Return (x, y) of the center of cell containing provided text 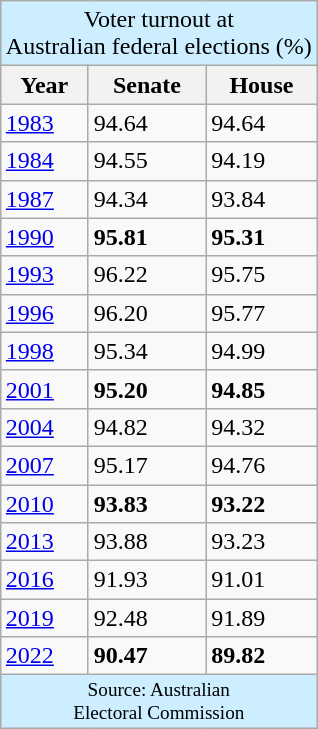
94.85 (262, 389)
2013 (44, 542)
94.34 (147, 199)
94.99 (262, 351)
91.01 (262, 580)
90.47 (147, 656)
95.77 (262, 313)
89.82 (262, 656)
95.34 (147, 351)
94.32 (262, 427)
1993 (44, 275)
1987 (44, 199)
2016 (44, 580)
92.48 (147, 618)
2019 (44, 618)
1998 (44, 351)
96.22 (147, 275)
93.83 (147, 503)
94.76 (262, 465)
91.93 (147, 580)
House (262, 85)
95.81 (147, 237)
1996 (44, 313)
91.89 (262, 618)
93.23 (262, 542)
95.20 (147, 389)
93.88 (147, 542)
Voter turnout atAustralian federal elections (%) (158, 34)
95.75 (262, 275)
95.17 (147, 465)
1990 (44, 237)
Senate (147, 85)
93.22 (262, 503)
2004 (44, 427)
94.82 (147, 427)
1984 (44, 161)
2001 (44, 389)
95.31 (262, 237)
2007 (44, 465)
Year (44, 85)
1983 (44, 123)
93.84 (262, 199)
2010 (44, 503)
Source: AustralianElectoral Commission (158, 702)
96.20 (147, 313)
2022 (44, 656)
94.19 (262, 161)
94.55 (147, 161)
